Return the (x, y) coordinate for the center point of the cell that contains the specified text.  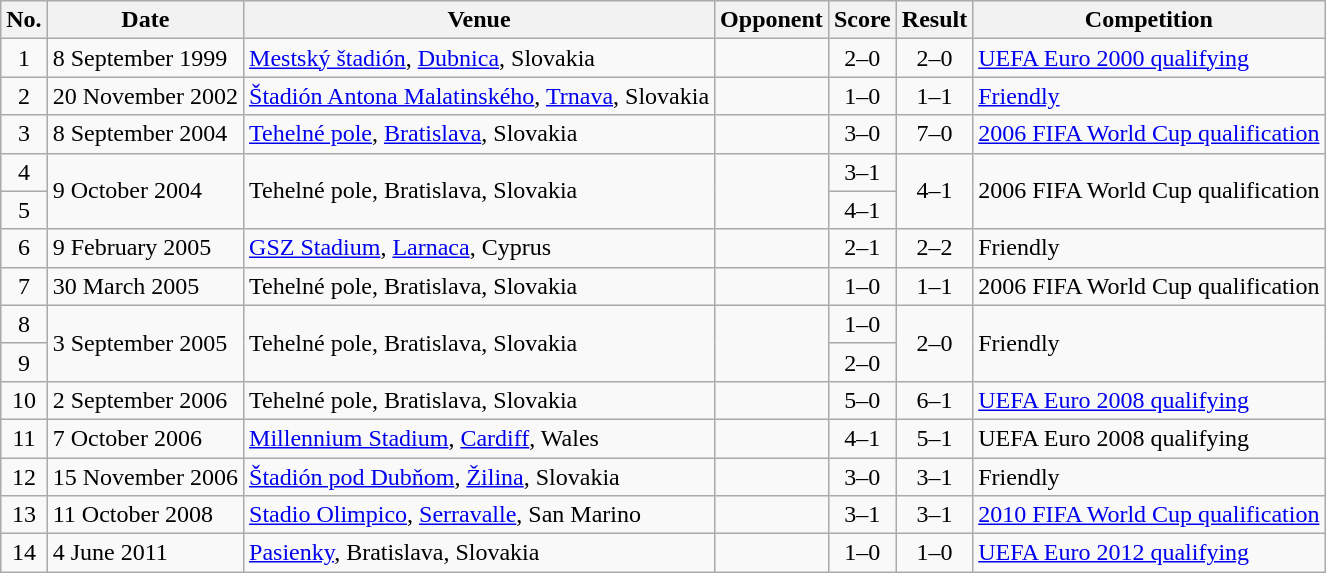
14 (24, 553)
Mestský štadión, Dubnica, Slovakia (480, 58)
UEFA Euro 2012 qualifying (1149, 553)
GSZ Stadium, Larnaca, Cyprus (480, 248)
20 November 2002 (145, 96)
Pasienky, Bratislava, Slovakia (480, 553)
9 (24, 362)
6–1 (934, 400)
2 September 2006 (145, 400)
6 (24, 248)
5 (24, 210)
UEFA Euro 2000 qualifying (1149, 58)
30 March 2005 (145, 286)
9 October 2004 (145, 191)
Date (145, 20)
10 (24, 400)
Score (862, 20)
2–1 (862, 248)
5–0 (862, 400)
8 (24, 324)
11 October 2008 (145, 515)
8 September 2004 (145, 134)
1 (24, 58)
Štadión pod Dubňom, Žilina, Slovakia (480, 477)
7–0 (934, 134)
Millennium Stadium, Cardiff, Wales (480, 438)
4 (24, 172)
8 September 1999 (145, 58)
Stadio Olimpico, Serravalle, San Marino (480, 515)
3 (24, 134)
No. (24, 20)
5–1 (934, 438)
2010 FIFA World Cup qualification (1149, 515)
Opponent (772, 20)
11 (24, 438)
2–2 (934, 248)
Štadión Antona Malatinského, Trnava, Slovakia (480, 96)
Venue (480, 20)
9 February 2005 (145, 248)
15 November 2006 (145, 477)
Competition (1149, 20)
2 (24, 96)
7 October 2006 (145, 438)
12 (24, 477)
7 (24, 286)
4 June 2011 (145, 553)
Result (934, 20)
13 (24, 515)
3 September 2005 (145, 343)
